Scan for the cell matching the given text and deliver its (x, y) coordinate at center. 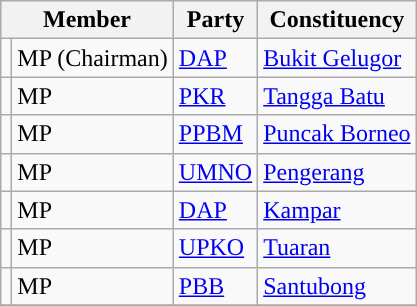
PPBM (215, 134)
Pengerang (337, 172)
MP (Chairman) (92, 58)
Constituency (337, 20)
Tuaran (337, 248)
Puncak Borneo (337, 134)
UPKO (215, 248)
Santubong (337, 286)
Party (215, 20)
Tangga Batu (337, 96)
Bukit Gelugor (337, 58)
PBB (215, 286)
Member (88, 20)
Kampar (337, 210)
UMNO (215, 172)
PKR (215, 96)
